For the text-containing cell, return its midpoint in [x, y] coordinate format. 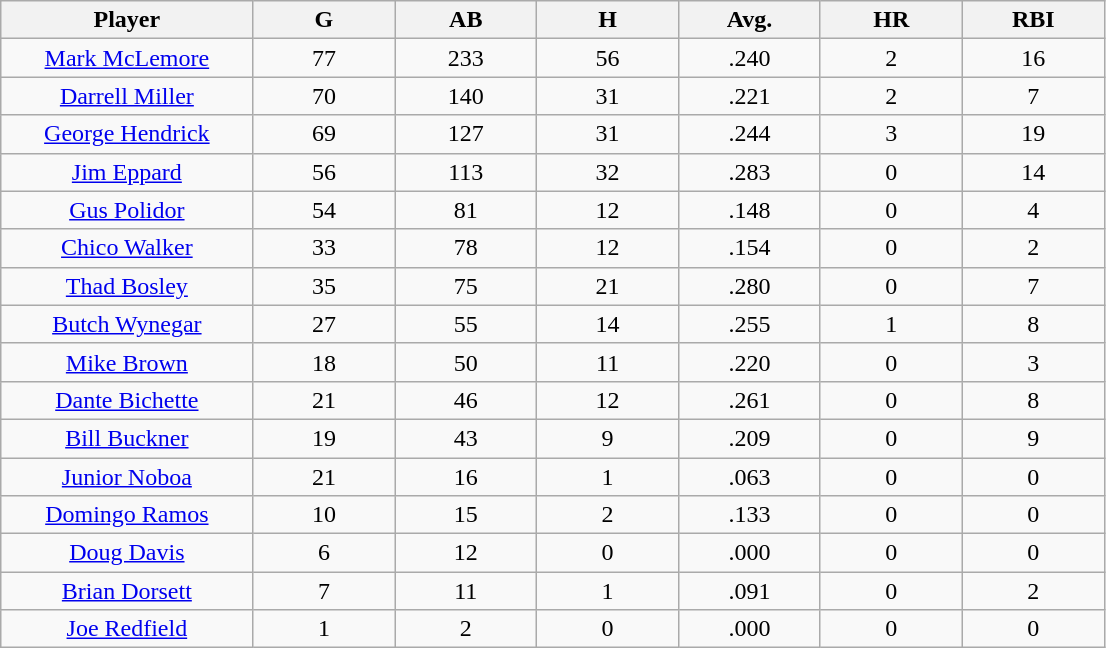
.255 [750, 324]
233 [466, 58]
33 [324, 248]
127 [466, 134]
4 [1033, 210]
10 [324, 515]
.221 [750, 96]
G [324, 20]
Dante Bichette [127, 400]
.220 [750, 362]
140 [466, 96]
.133 [750, 515]
HR [891, 20]
.154 [750, 248]
.091 [750, 591]
Butch Wynegar [127, 324]
Doug Davis [127, 553]
46 [466, 400]
77 [324, 58]
.283 [750, 172]
69 [324, 134]
.240 [750, 58]
George Hendrick [127, 134]
43 [466, 438]
.148 [750, 210]
Avg. [750, 20]
Darrell Miller [127, 96]
113 [466, 172]
Chico Walker [127, 248]
AB [466, 20]
Mark McLemore [127, 58]
54 [324, 210]
.261 [750, 400]
Player [127, 20]
Junior Noboa [127, 477]
27 [324, 324]
Thad Bosley [127, 286]
6 [324, 553]
Mike Brown [127, 362]
.063 [750, 477]
RBI [1033, 20]
.244 [750, 134]
15 [466, 515]
81 [466, 210]
Gus Polidor [127, 210]
Joe Redfield [127, 629]
78 [466, 248]
H [608, 20]
35 [324, 286]
Bill Buckner [127, 438]
Domingo Ramos [127, 515]
75 [466, 286]
18 [324, 362]
Brian Dorsett [127, 591]
70 [324, 96]
32 [608, 172]
50 [466, 362]
55 [466, 324]
.280 [750, 286]
Jim Eppard [127, 172]
.209 [750, 438]
